Extract the (x, y) coordinate from the center of the cell holding the provided text.  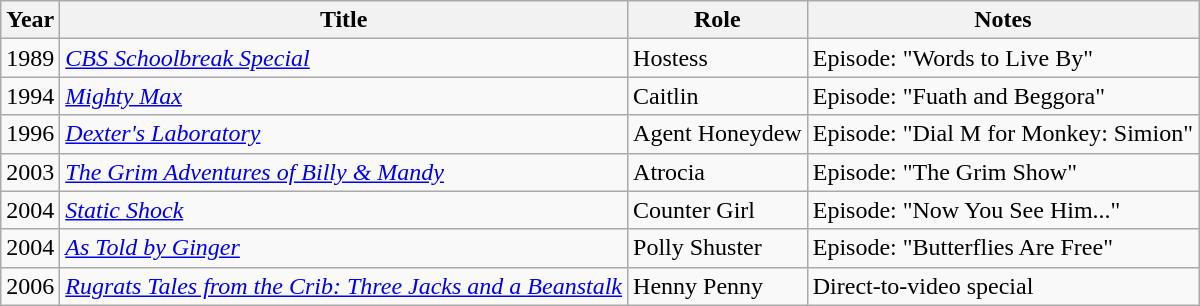
2003 (30, 172)
1989 (30, 58)
Episode: "The Grim Show" (1002, 172)
Hostess (718, 58)
Mighty Max (344, 96)
Polly Shuster (718, 248)
2006 (30, 286)
As Told by Ginger (344, 248)
Episode: "Now You See Him..." (1002, 210)
1996 (30, 134)
Episode: "Words to Live By" (1002, 58)
Caitlin (718, 96)
Atrocia (718, 172)
Episode: "Dial M for Monkey: Simion" (1002, 134)
Agent Honeydew (718, 134)
Static Shock (344, 210)
Notes (1002, 20)
Year (30, 20)
Counter Girl (718, 210)
CBS Schoolbreak Special (344, 58)
Title (344, 20)
Henny Penny (718, 286)
Episode: "Butterflies Are Free" (1002, 248)
The Grim Adventures of Billy & Mandy (344, 172)
Dexter's Laboratory (344, 134)
Rugrats Tales from the Crib: Three Jacks and a Beanstalk (344, 286)
Episode: "Fuath and Beggora" (1002, 96)
Role (718, 20)
1994 (30, 96)
Direct-to-video special (1002, 286)
